Find where the given text appears and provide that cell's center as [x, y] coordinate. 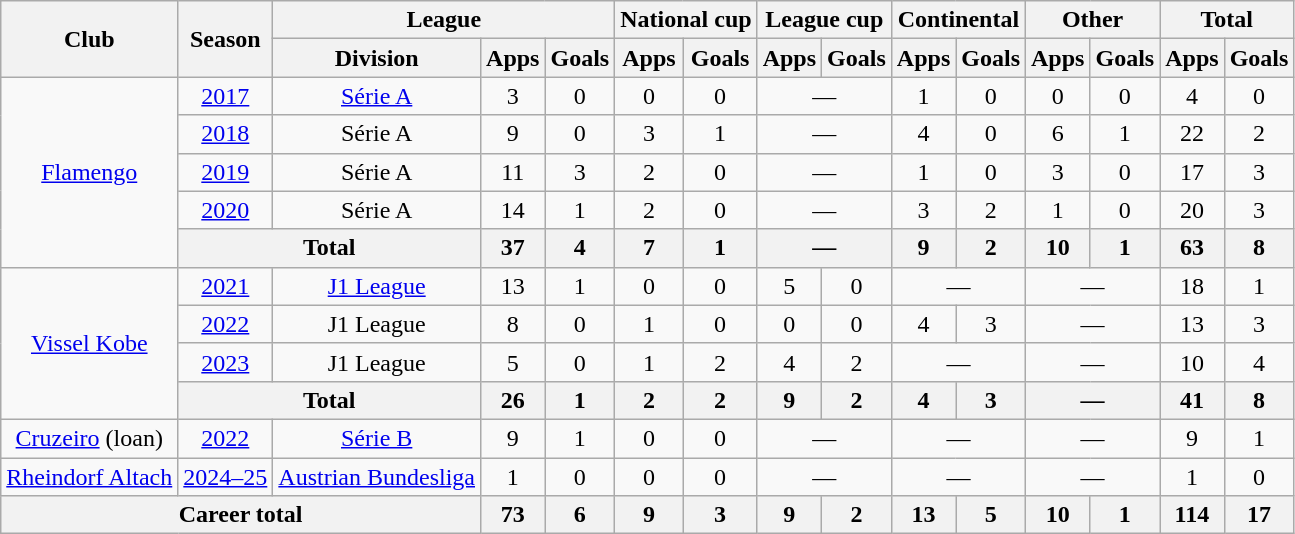
114 [1192, 515]
14 [513, 210]
2018 [226, 134]
Austrian Bundesliga [377, 477]
22 [1192, 134]
41 [1192, 400]
Flamengo [90, 172]
Rheindorf Altach [90, 477]
Other [1093, 20]
2024–25 [226, 477]
37 [513, 248]
Vissel Kobe [90, 343]
11 [513, 172]
Career total [241, 515]
26 [513, 400]
Continental [958, 20]
Season [226, 39]
2023 [226, 362]
2020 [226, 210]
20 [1192, 210]
Division [377, 58]
7 [649, 248]
18 [1192, 286]
73 [513, 515]
63 [1192, 248]
2017 [226, 96]
Série B [377, 438]
2019 [226, 172]
Club [90, 39]
League cup [824, 20]
2021 [226, 286]
League [444, 20]
National cup [686, 20]
Cruzeiro (loan) [90, 438]
